Determine the (x, y) coordinate at the center of the cell enclosing the given text.  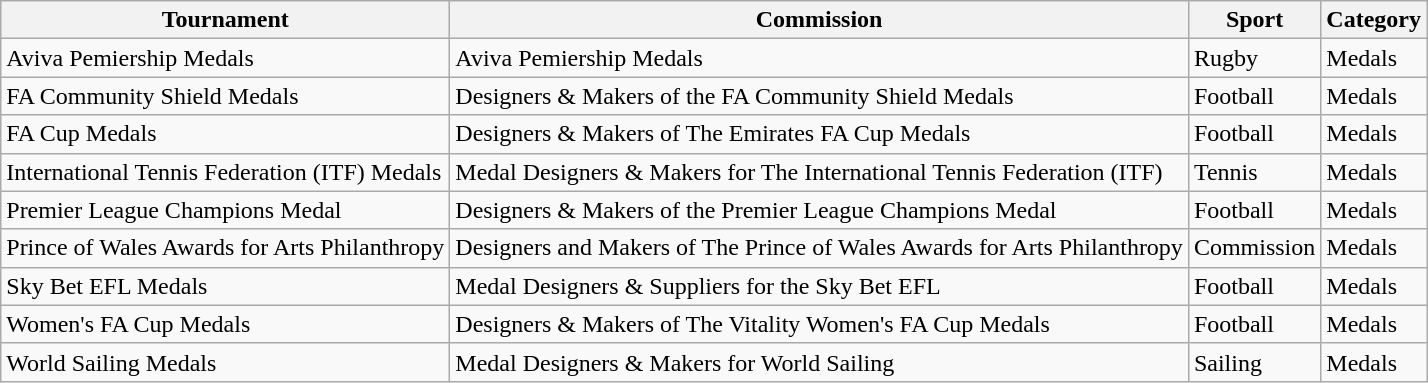
Designers & Makers of the FA Community Shield Medals (820, 96)
Tennis (1254, 172)
Designers & Makers of The Vitality Women's FA Cup Medals (820, 324)
World Sailing Medals (226, 362)
Category (1374, 20)
FA Cup Medals (226, 134)
Sport (1254, 20)
Premier League Champions Medal (226, 210)
Medal Designers & Makers for World Sailing (820, 362)
Designers & Makers of The Emirates FA Cup Medals (820, 134)
Women's FA Cup Medals (226, 324)
Designers and Makers of The Prince of Wales Awards for Arts Philanthropy (820, 248)
Medal Designers & Suppliers for the Sky Bet EFL (820, 286)
Medal Designers & Makers for The International Tennis Federation (ITF) (820, 172)
Prince of Wales Awards for Arts Philanthropy (226, 248)
Tournament (226, 20)
Sailing (1254, 362)
Designers & Makers of the Premier League Champions Medal (820, 210)
Rugby (1254, 58)
International Tennis Federation (ITF) Medals (226, 172)
FA Community Shield Medals (226, 96)
Sky Bet EFL Medals (226, 286)
